Return the (X, Y) coordinate for the center point of the cell that contains the specified text.  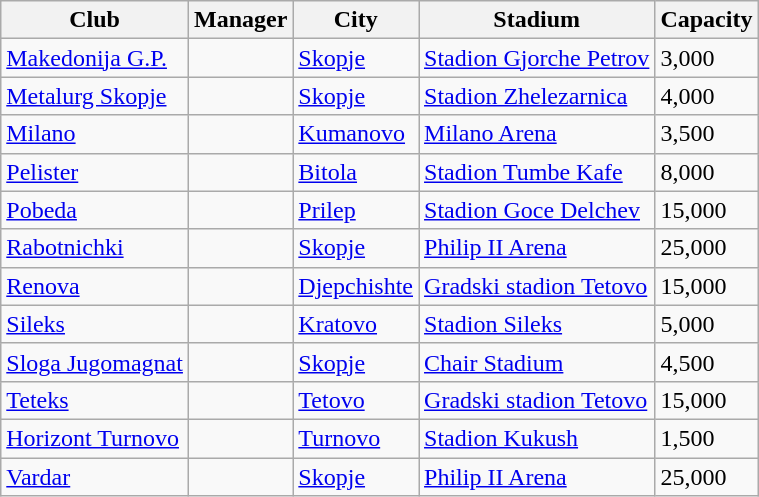
Capacity (706, 20)
5,000 (706, 324)
4,000 (706, 96)
Sloga Jugomagnat (95, 362)
Metalurg Skopje (95, 96)
Renova (95, 286)
8,000 (706, 172)
Kumanovo (356, 134)
Vardar (95, 477)
Milano Arena (537, 134)
Stadium (537, 20)
Stadion Gjorche Petrov (537, 58)
Horizont Turnovo (95, 438)
1,500 (706, 438)
Stadion Sileks (537, 324)
Stadion Kukush (537, 438)
City (356, 20)
Makedonija G.P. (95, 58)
Teteks (95, 400)
3,000 (706, 58)
Club (95, 20)
Milano (95, 134)
Tetovo (356, 400)
Turnovo (356, 438)
Pelister (95, 172)
Chair Stadium (537, 362)
3,500 (706, 134)
Rabotnichki (95, 248)
Stadion Goce Delchev (537, 210)
4,500 (706, 362)
Stadion Tumbe Kafe (537, 172)
Bitola (356, 172)
Pobeda (95, 210)
Djepchishte (356, 286)
Manager (240, 20)
Sileks (95, 324)
Stadion Zhelezarnica (537, 96)
Prilep (356, 210)
Kratovo (356, 324)
